Locate the cell with the specified text and output its (X, Y) center coordinate. 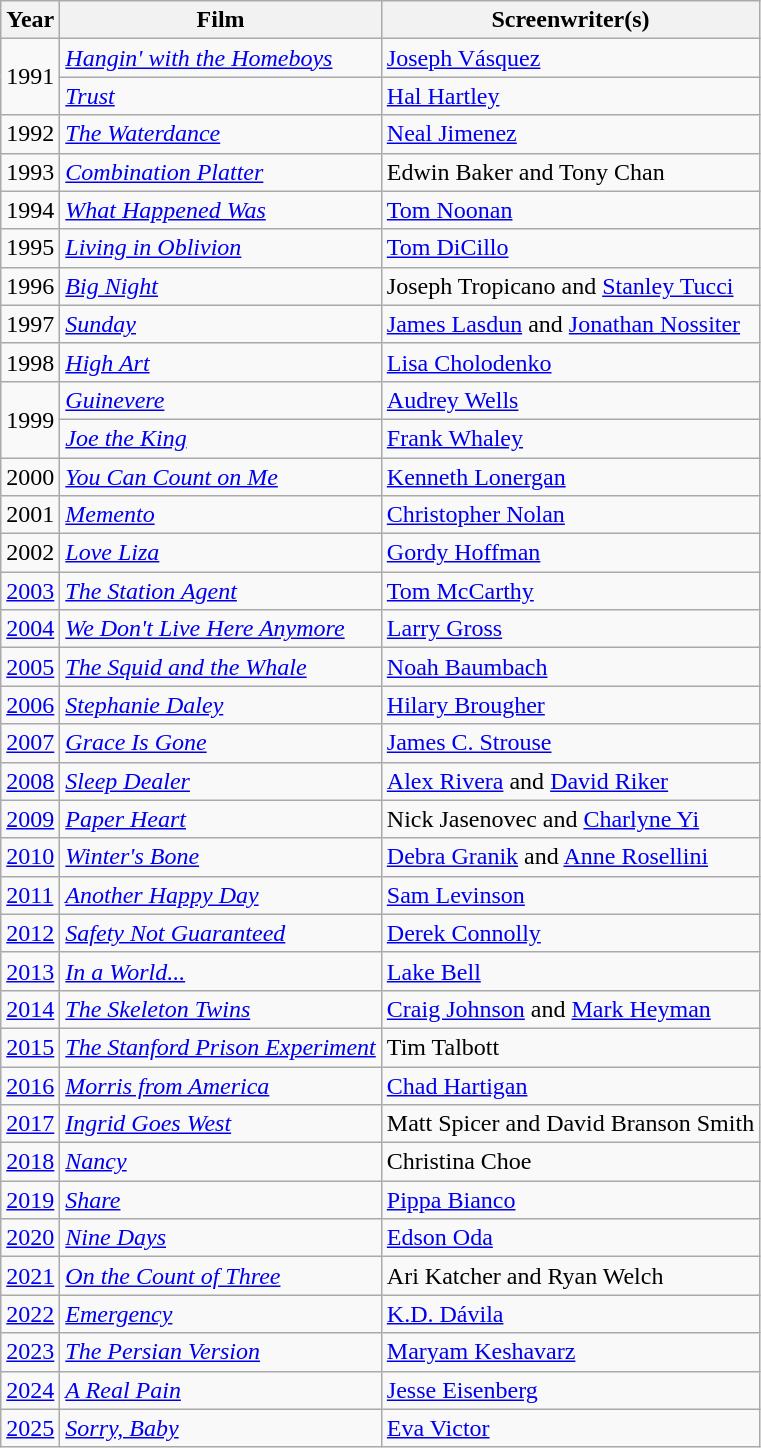
2014 (30, 1009)
Kenneth Lonergan (570, 477)
1998 (30, 362)
Jesse Eisenberg (570, 1390)
Joseph Vásquez (570, 58)
2000 (30, 477)
K.D. Dávila (570, 1314)
Tim Talbott (570, 1047)
Noah Baumbach (570, 667)
Year (30, 20)
Tom Noonan (570, 210)
1995 (30, 248)
Love Liza (220, 553)
Nancy (220, 1162)
Emergency (220, 1314)
2019 (30, 1200)
2009 (30, 819)
2020 (30, 1238)
What Happened Was (220, 210)
2017 (30, 1124)
Joe the King (220, 438)
James Lasdun and Jonathan Nossiter (570, 324)
Screenwriter(s) (570, 20)
Hilary Brougher (570, 705)
The Waterdance (220, 134)
Lisa Cholodenko (570, 362)
Morris from America (220, 1085)
1994 (30, 210)
Neal Jimenez (570, 134)
2012 (30, 933)
High Art (220, 362)
In a World... (220, 971)
2007 (30, 743)
Ari Katcher and Ryan Welch (570, 1276)
2015 (30, 1047)
The Skeleton Twins (220, 1009)
Frank Whaley (570, 438)
Ingrid Goes West (220, 1124)
2002 (30, 553)
Nine Days (220, 1238)
Eva Victor (570, 1428)
Pippa Bianco (570, 1200)
1996 (30, 286)
Nick Jasenovec and Charlyne Yi (570, 819)
Edwin Baker and Tony Chan (570, 172)
Audrey Wells (570, 400)
Chad Hartigan (570, 1085)
The Stanford Prison Experiment (220, 1047)
The Station Agent (220, 591)
Craig Johnson and Mark Heyman (570, 1009)
You Can Count on Me (220, 477)
Film (220, 20)
2016 (30, 1085)
A Real Pain (220, 1390)
1999 (30, 419)
The Persian Version (220, 1352)
2025 (30, 1428)
Tom McCarthy (570, 591)
2005 (30, 667)
The Squid and the Whale (220, 667)
Hangin' with the Homeboys (220, 58)
1997 (30, 324)
Sunday (220, 324)
Matt Spicer and David Branson Smith (570, 1124)
Lake Bell (570, 971)
Sleep Dealer (220, 781)
Gordy Hoffman (570, 553)
2001 (30, 515)
Debra Granik and Anne Rosellini (570, 857)
1992 (30, 134)
2023 (30, 1352)
Derek Connolly (570, 933)
2024 (30, 1390)
Maryam Keshavarz (570, 1352)
Christina Choe (570, 1162)
Sorry, Baby (220, 1428)
Winter's Bone (220, 857)
Guinevere (220, 400)
Stephanie Daley (220, 705)
Memento (220, 515)
2003 (30, 591)
2021 (30, 1276)
2006 (30, 705)
Living in Oblivion (220, 248)
Share (220, 1200)
James C. Strouse (570, 743)
Larry Gross (570, 629)
Grace Is Gone (220, 743)
Tom DiCillo (570, 248)
We Don't Live Here Anymore (220, 629)
Another Happy Day (220, 895)
2011 (30, 895)
Hal Hartley (570, 96)
1993 (30, 172)
Trust (220, 96)
1991 (30, 77)
Christopher Nolan (570, 515)
2008 (30, 781)
Sam Levinson (570, 895)
Safety Not Guaranteed (220, 933)
Paper Heart (220, 819)
2022 (30, 1314)
2013 (30, 971)
Big Night (220, 286)
Joseph Tropicano and Stanley Tucci (570, 286)
Combination Platter (220, 172)
On the Count of Three (220, 1276)
Alex Rivera and David Riker (570, 781)
2018 (30, 1162)
2010 (30, 857)
2004 (30, 629)
Edson Oda (570, 1238)
